Detect which cell encompasses the target text, then output its (X, Y) center coordinate. 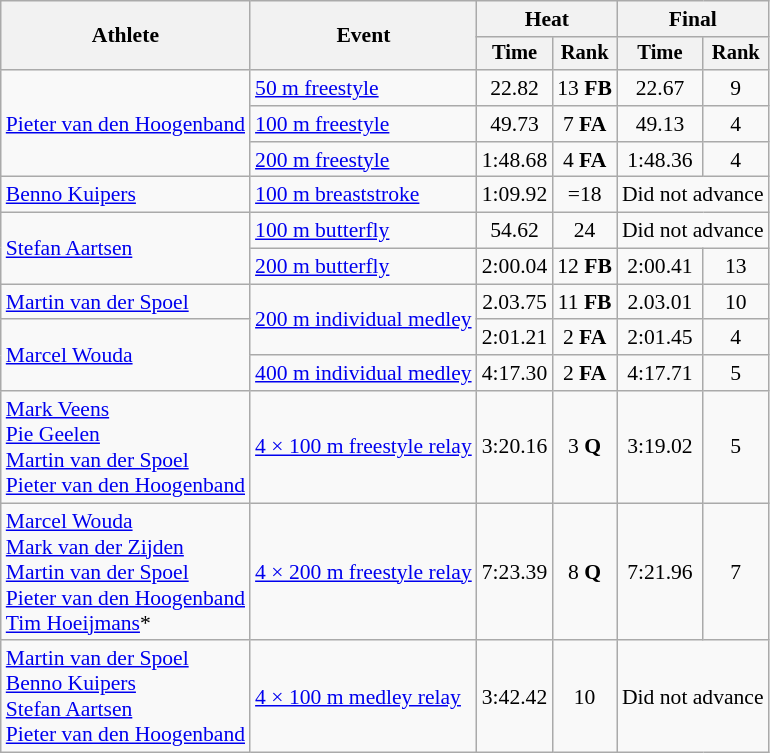
Pieter van den Hoogenband (126, 124)
2:00.41 (660, 267)
4 × 100 m medley relay (364, 697)
1:48.68 (514, 160)
Event (364, 36)
3:42.42 (514, 697)
3:19.02 (660, 447)
2:01.45 (660, 338)
4 FA (584, 160)
1:48.36 (660, 160)
22.67 (660, 88)
Marcel Wouda (126, 356)
11 FB (584, 302)
Martin van der Spoel (126, 302)
Athlete (126, 36)
4 × 200 m freestyle relay (364, 572)
2.03.01 (660, 302)
2.03.75 (514, 302)
Martin van der SpoelBenno KuipersStefan AartsenPieter van den Hoogenband (126, 697)
1:09.92 (514, 195)
Benno Kuipers (126, 195)
200 m freestyle (364, 160)
Heat (547, 19)
Stefan Aartsen (126, 248)
9 (736, 88)
4:17.71 (660, 373)
7:23.39 (514, 572)
24 (584, 231)
Final (693, 19)
100 m breaststroke (364, 195)
2:01.21 (514, 338)
54.62 (514, 231)
4 × 100 m freestyle relay (364, 447)
Mark VeensPie GeelenMartin van der SpoelPieter van den Hoogenband (126, 447)
49.13 (660, 124)
100 m freestyle (364, 124)
200 m butterfly (364, 267)
400 m individual medley (364, 373)
7 (736, 572)
100 m butterfly (364, 231)
Marcel WoudaMark van der ZijdenMartin van der SpoelPieter van den HoogenbandTim Hoeijmans* (126, 572)
49.73 (514, 124)
200 m individual medley (364, 320)
13 FB (584, 88)
2:00.04 (514, 267)
50 m freestyle (364, 88)
12 FB (584, 267)
7 FA (584, 124)
3:20.16 (514, 447)
13 (736, 267)
3 Q (584, 447)
4:17.30 (514, 373)
22.82 (514, 88)
8 Q (584, 572)
=18 (584, 195)
7:21.96 (660, 572)
